From the cell containing the given text, extract its center point as [X, Y] coordinate. 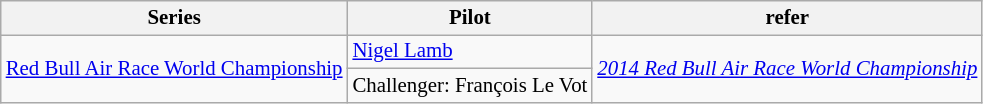
Nigel Lamb [470, 51]
Challenger: François Le Vot [470, 85]
Pilot [470, 18]
refer [787, 18]
Series [174, 18]
Red Bull Air Race World Championship [174, 68]
2014 Red Bull Air Race World Championship [787, 68]
